Detect which cell encompasses the target text, then output its [X, Y] center coordinate. 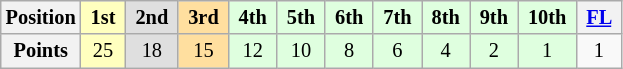
8th [446, 17]
12 [253, 51]
4 [446, 51]
15 [203, 51]
3rd [203, 17]
4th [253, 17]
10 [301, 51]
8 [349, 51]
Position [41, 17]
10th [547, 17]
9th [494, 17]
FL [598, 17]
6 [397, 51]
18 [152, 51]
2 [494, 51]
25 [104, 51]
6th [349, 17]
7th [397, 17]
Points [41, 51]
2nd [152, 17]
5th [301, 17]
1st [104, 17]
